From the cell containing the given text, extract its center point as [X, Y] coordinate. 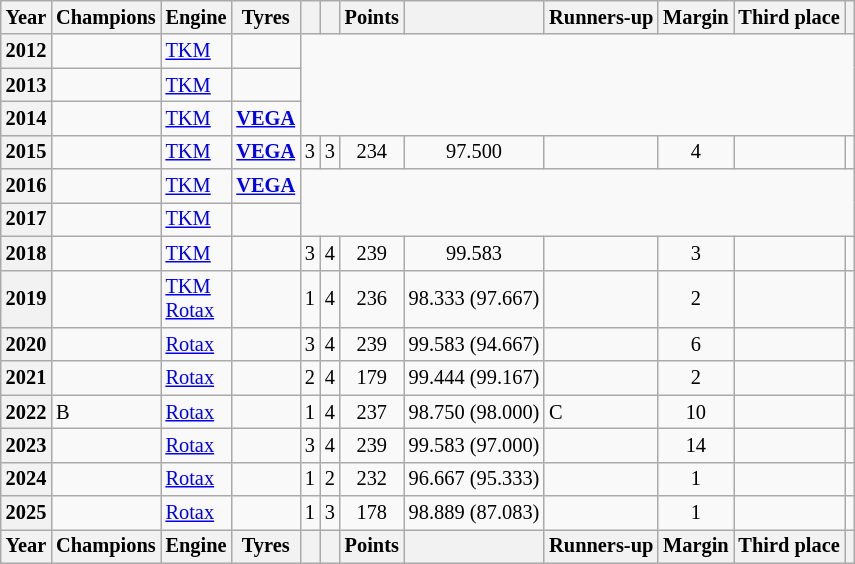
99.583 (97.000) [474, 445]
96.667 (95.333) [474, 479]
98.750 (98.000) [474, 412]
B [106, 412]
2021 [26, 378]
2020 [26, 344]
99.583 (94.667) [474, 344]
2023 [26, 445]
2025 [26, 513]
C [601, 412]
2013 [26, 85]
232 [372, 479]
2019 [26, 299]
2017 [26, 219]
99.444 (99.167) [474, 378]
98.333 (97.667) [474, 299]
2016 [26, 186]
2014 [26, 118]
98.889 (87.083) [474, 513]
234 [372, 152]
97.500 [474, 152]
99.583 [474, 253]
10 [696, 412]
237 [372, 412]
2024 [26, 479]
6 [696, 344]
178 [372, 513]
TKM Rotax [196, 299]
236 [372, 299]
179 [372, 378]
2015 [26, 152]
2018 [26, 253]
2022 [26, 412]
2012 [26, 51]
14 [696, 445]
